Capture the cell that displays the provided text and extract its [x, y] central coordinate. 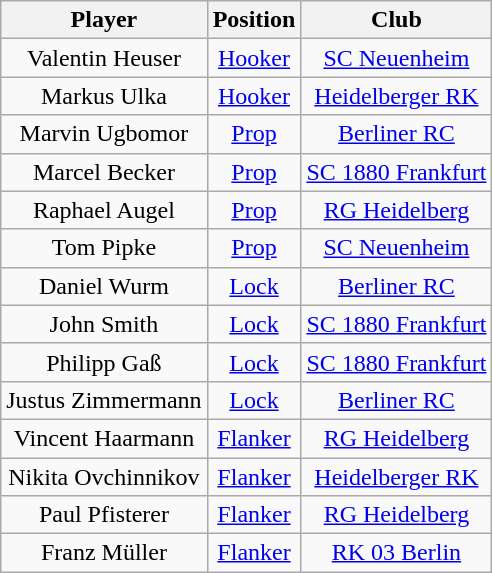
Justus Zimmermann [104, 400]
Philipp Gaß [104, 362]
Franz Müller [104, 553]
Valentin Heuser [104, 58]
Marcel Becker [104, 172]
Tom Pipke [104, 248]
Vincent Haarmann [104, 438]
Raphael Augel [104, 210]
RK 03 Berlin [396, 553]
Marvin Ugbomor [104, 134]
John Smith [104, 324]
Position [254, 20]
Markus Ulka [104, 96]
Club [396, 20]
Daniel Wurm [104, 286]
Player [104, 20]
Paul Pfisterer [104, 515]
Nikita Ovchinnikov [104, 477]
